Provide the [X, Y] coordinate of the cell's center where the given text is located.  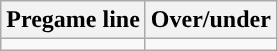
Over/under [210, 20]
Pregame line [74, 20]
